Pinpoint the cell where the given text exists, returning its (x, y) midpoint coordinate. 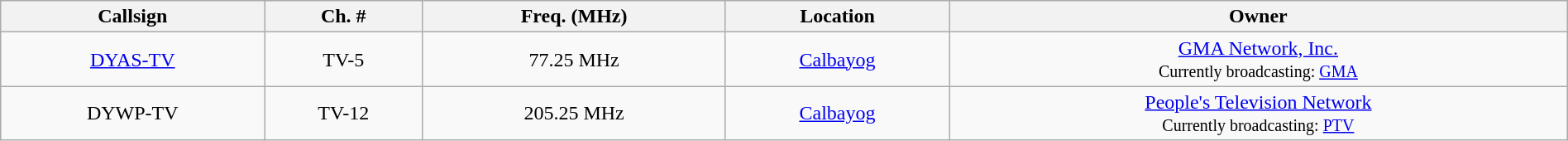
Callsign (132, 17)
77.25 MHz (574, 60)
TV-12 (344, 113)
Location (837, 17)
Freq. (MHz) (574, 17)
Owner (1259, 17)
GMA Network, Inc.Currently broadcasting: GMA (1259, 60)
DYAS-TV (132, 60)
Ch. # (344, 17)
205.25 MHz (574, 113)
DYWP-TV (132, 113)
TV-5 (344, 60)
People's Television NetworkCurrently broadcasting: PTV (1259, 113)
